Pinpoint the cell where the given text exists, returning its [X, Y] midpoint coordinate. 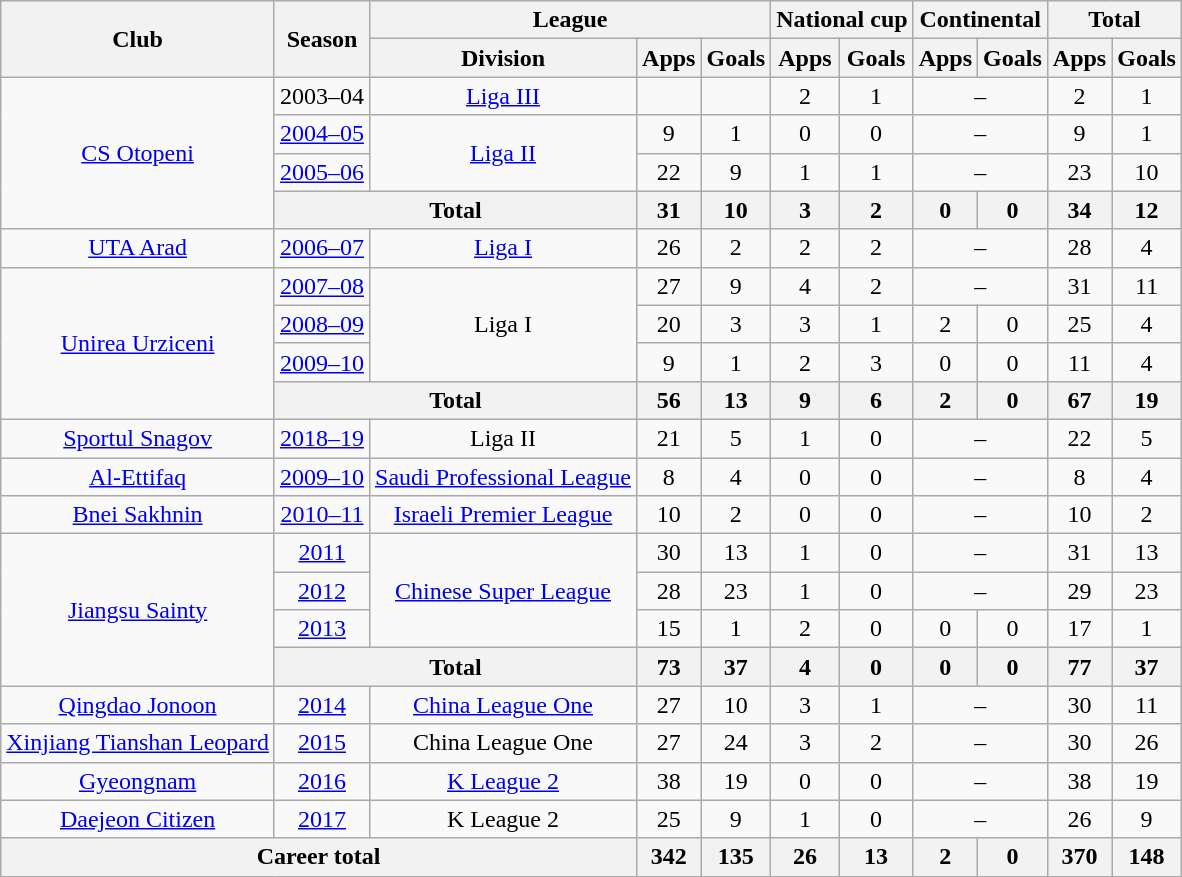
Chinese Super League [504, 591]
2014 [322, 705]
148 [1147, 857]
2008–09 [322, 324]
2006–07 [322, 248]
Gyeongnam [138, 781]
73 [669, 667]
67 [1079, 400]
Saudi Professional League [504, 477]
Sportul Snagov [138, 438]
2018–19 [322, 438]
2007–08 [322, 286]
Continental [980, 20]
Qingdao Jonoon [138, 705]
12 [1147, 210]
Unirea Urziceni [138, 343]
UTA Arad [138, 248]
Division [504, 58]
2005–06 [322, 172]
2013 [322, 629]
Club [138, 39]
20 [669, 324]
CS Otopeni [138, 153]
34 [1079, 210]
Career total [319, 857]
2012 [322, 591]
2003–04 [322, 96]
56 [669, 400]
370 [1079, 857]
135 [736, 857]
Season [322, 39]
National cup [842, 20]
15 [669, 629]
2016 [322, 781]
342 [669, 857]
Liga III [504, 96]
24 [736, 743]
2011 [322, 553]
2010–11 [322, 515]
Jiangsu Sainty [138, 610]
2004–05 [322, 134]
17 [1079, 629]
29 [1079, 591]
Bnei Sakhnin [138, 515]
77 [1079, 667]
21 [669, 438]
Al-Ettifaq [138, 477]
Israeli Premier League [504, 515]
2015 [322, 743]
League [570, 20]
2017 [322, 819]
Xinjiang Tianshan Leopard [138, 743]
6 [876, 400]
Daejeon Citizen [138, 819]
